Extract the [X, Y] coordinate from the center of the cell holding the provided text.  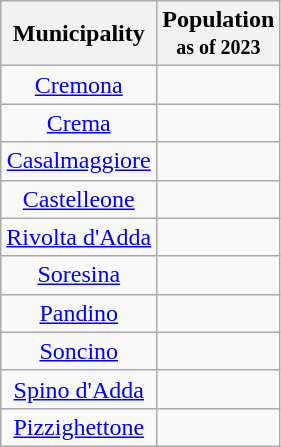
Municipality [79, 34]
Spino d'Adda [79, 389]
Soncino [79, 351]
Rivolta d'Adda [79, 237]
Populationas of 2023 [218, 34]
Casalmaggiore [79, 161]
Crema [79, 123]
Pizzighettone [79, 427]
Castelleone [79, 199]
Soresina [79, 275]
Pandino [79, 313]
Cremona [79, 85]
